Extract the (X, Y) coordinate from the center of the cell holding the provided text.  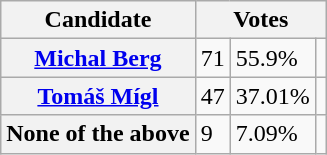
47 (212, 96)
Michal Berg (98, 58)
55.9% (272, 58)
71 (212, 58)
Votes (260, 20)
None of the above (98, 134)
Candidate (98, 20)
9 (212, 134)
37.01% (272, 96)
Tomáš Mígl (98, 96)
7.09% (272, 134)
